Capture the cell that displays the provided text and extract its [X, Y] central coordinate. 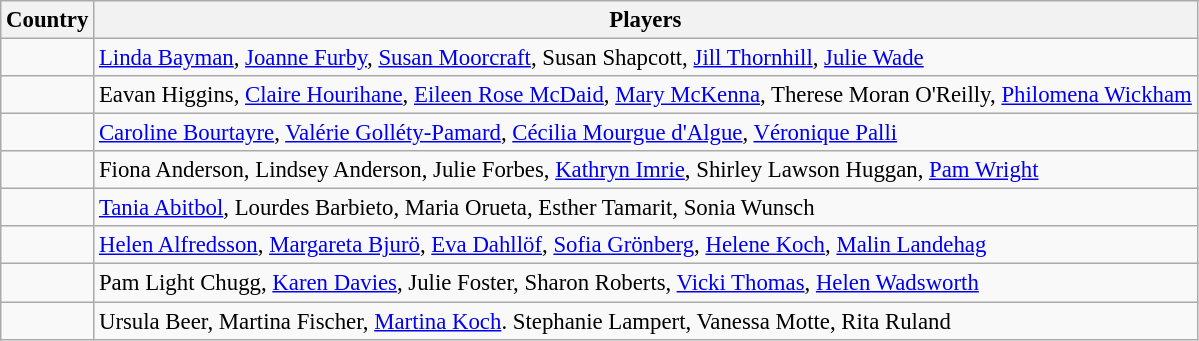
Eavan Higgins, Claire Hourihane, Eileen Rose McDaid, Mary McKenna, Therese Moran O'Reilly, Philomena Wickham [646, 95]
Linda Bayman, Joanne Furby, Susan Moorcraft, Susan Shapcott, Jill Thornhill, Julie Wade [646, 58]
Country [48, 20]
Players [646, 20]
Ursula Beer, Martina Fischer, Martina Koch. Stephanie Lampert, Vanessa Motte, Rita Ruland [646, 321]
Tania Abitbol, Lourdes Barbieto, Maria Orueta, Esther Tamarit, Sonia Wunsch [646, 208]
Caroline Bourtayre, Valérie Golléty-Pamard, Cécilia Mourgue d'Algue, Véronique Palli [646, 133]
Pam Light Chugg, Karen Davies, Julie Foster, Sharon Roberts, Vicki Thomas, Helen Wadsworth [646, 283]
Helen Alfredsson, Margareta Bjurö, Eva Dahllöf, Sofia Grönberg, Helene Koch, Malin Landehag [646, 245]
Fiona Anderson, Lindsey Anderson, Julie Forbes, Kathryn Imrie, Shirley Lawson Huggan, Pam Wright [646, 170]
